Search for the cell housing the specified text and yield its [X, Y] center coordinate. 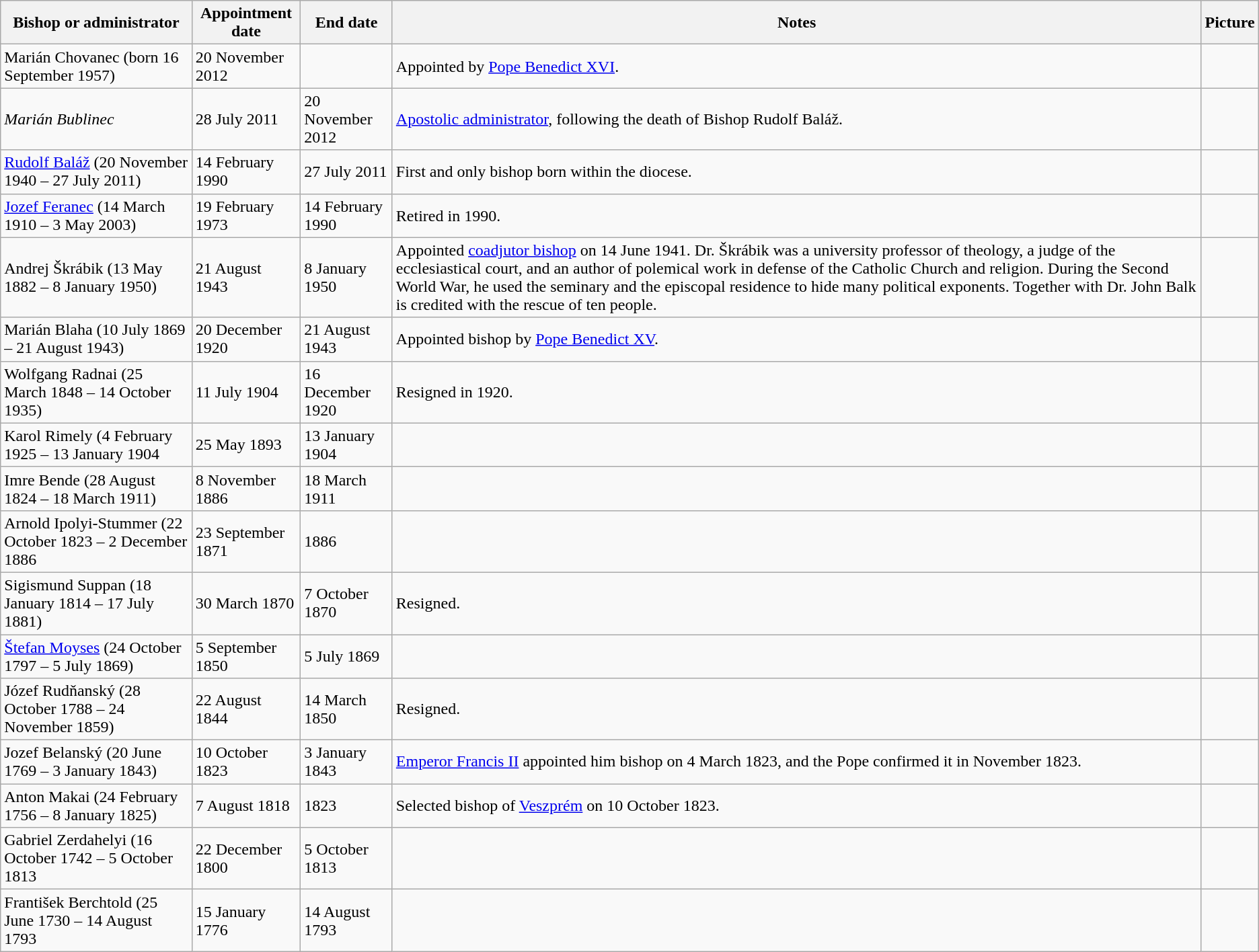
27 July 2011 [346, 172]
Appointment date [246, 23]
20 December 1920 [246, 339]
Resigned in 1920. [796, 392]
Appointed bishop by Pope Benedict XV. [796, 339]
5 September 1850 [246, 656]
8 November 1886 [246, 488]
13 January 1904 [346, 445]
23 September 1871 [246, 541]
5 July 1869 [346, 656]
14 August 1793 [346, 920]
22 December 1800 [246, 859]
Picture [1229, 23]
Andrej Škrábik (13 May 1882 – 8 January 1950) [96, 277]
Imre Bende (28 August 1824 – 18 March 1911) [96, 488]
First and only bishop born within the diocese. [796, 172]
Štefan Moyses (24 October 1797 – 5 July 1869) [96, 656]
František Berchtold (25 June 1730 – 14 August 1793 [96, 920]
28 July 2011 [246, 119]
Jozef Belanský (20 June 1769 – 3 January 1843) [96, 762]
19 February 1973 [246, 215]
Marián Chovanec (born 16 September 1957) [96, 66]
15 January 1776 [246, 920]
Arnold Ipolyi-Stummer (22 October 1823 – 2 December 1886 [96, 541]
14 March 1850 [346, 709]
Selected bishop of Veszprém on 10 October 1823. [796, 805]
22 August 1844 [246, 709]
7 October 1870 [346, 603]
Apostolic administrator, following the death of Bishop Rudolf Baláž. [796, 119]
7 August 1818 [246, 805]
1823 [346, 805]
30 March 1870 [246, 603]
16 December 1920 [346, 392]
Sigismund Suppan (18 January 1814 – 17 July 1881) [96, 603]
Retired in 1990. [796, 215]
18 March 1911 [346, 488]
Emperor Francis II appointed him bishop on 4 March 1823, and the Pope confirmed it in November 1823. [796, 762]
3 January 1843 [346, 762]
10 October 1823 [246, 762]
Anton Makai (24 February 1756 – 8 January 1825) [96, 805]
Bishop or administrator [96, 23]
Józef Rudňanský (28 October 1788 – 24 November 1859) [96, 709]
Gabriel Zerdahelyi (16 October 1742 – 5 October 1813 [96, 859]
End date [346, 23]
1886 [346, 541]
8 January 1950 [346, 277]
Marián Blaha (10 July 1869 – 21 August 1943) [96, 339]
Karol Rimely (4 February 1925 – 13 January 1904 [96, 445]
Wolfgang Radnai (25 March 1848 – 14 October 1935) [96, 392]
Notes [796, 23]
5 October 1813 [346, 859]
Appointed by Pope Benedict XVI. [796, 66]
11 July 1904 [246, 392]
Marián Bublinec [96, 119]
Rudolf Baláž (20 November 1940 – 27 July 2011) [96, 172]
Jozef Feranec (14 March 1910 – 3 May 2003) [96, 215]
25 May 1893 [246, 445]
